Extract the (X, Y) coordinate from the center of the cell holding the provided text.  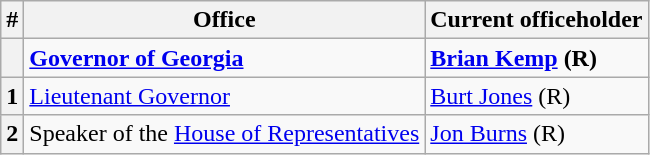
Jon Burns (R) (536, 134)
Governor of Georgia (224, 58)
Burt Jones (R) (536, 96)
Speaker of the House of Representatives (224, 134)
# (12, 20)
1 (12, 96)
Current officeholder (536, 20)
Lieutenant Governor (224, 96)
Office (224, 20)
Brian Kemp (R) (536, 58)
2 (12, 134)
